Determine the [x, y] coordinate at the center of the cell enclosing the given text.  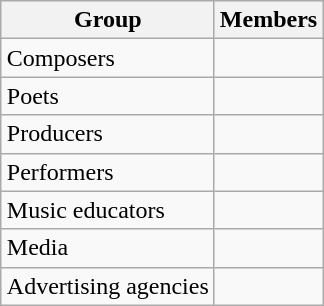
Composers [108, 58]
Members [268, 20]
Poets [108, 96]
Advertising agencies [108, 286]
Music educators [108, 210]
Performers [108, 172]
Group [108, 20]
Producers [108, 134]
Media [108, 248]
